Pinpoint the cell where the given text exists, returning its [X, Y] midpoint coordinate. 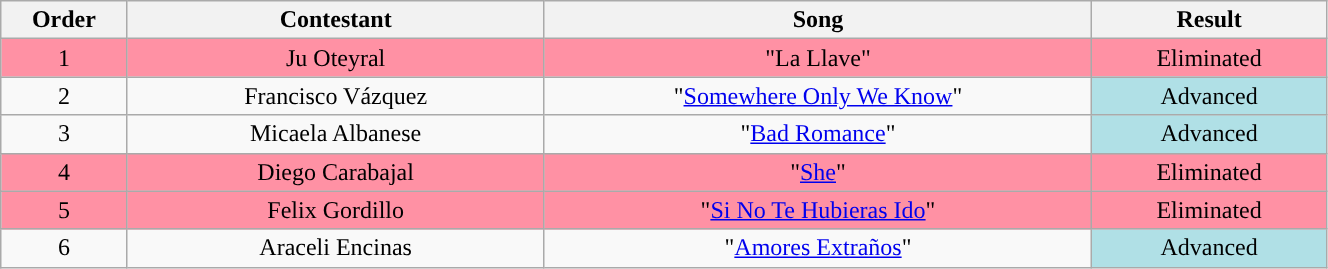
Order [64, 20]
Araceli Encinas [336, 248]
2 [64, 96]
Contestant [336, 20]
1 [64, 58]
Francisco Vázquez [336, 96]
"Somewhere Only We Know" [818, 96]
"Si No Te Hubieras Ido" [818, 210]
5 [64, 210]
Micaela Albanese [336, 134]
Ju Oteyral [336, 58]
"La Llave" [818, 58]
Felix Gordillo [336, 210]
"Amores Extraños" [818, 248]
4 [64, 172]
Result [1210, 20]
Diego Carabajal [336, 172]
Song [818, 20]
3 [64, 134]
6 [64, 248]
"She" [818, 172]
"Bad Romance" [818, 134]
